Capture the cell that displays the provided text and extract its (x, y) central coordinate. 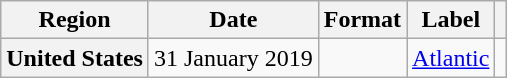
Region (75, 20)
Label (451, 20)
United States (75, 58)
Date (233, 20)
Atlantic (451, 58)
31 January 2019 (233, 58)
Format (362, 20)
